Locate the cell with the specified text and output its [x, y] center coordinate. 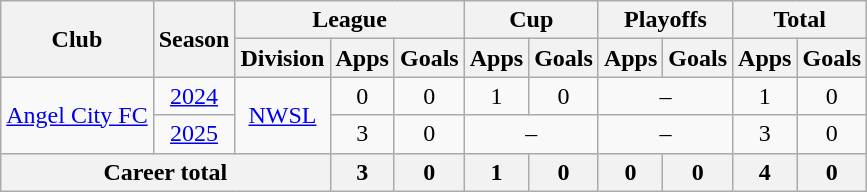
4 [765, 172]
Division [282, 58]
Career total [166, 172]
League [350, 20]
Total [800, 20]
Angel City FC [77, 115]
Club [77, 39]
2024 [194, 96]
Cup [531, 20]
NWSL [282, 115]
2025 [194, 134]
Playoffs [665, 20]
Season [194, 39]
